For the text-containing cell, return its midpoint in [X, Y] coordinate format. 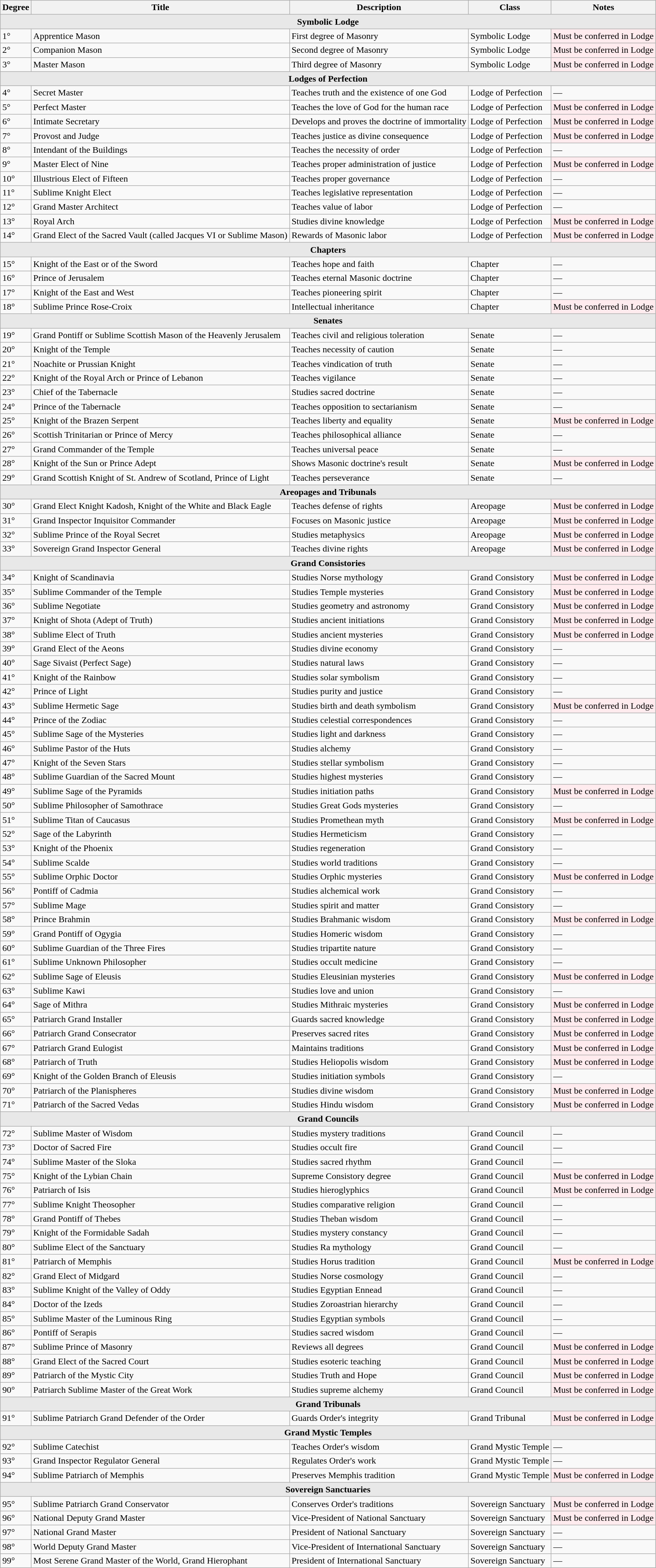
Teaches universal peace [379, 449]
Teaches value of labor [379, 207]
55° [16, 877]
Knight of the Temple [160, 349]
Maintains traditions [379, 1048]
Guards sacred knowledge [379, 1019]
Sublime Patriarch Grand Conservator [160, 1504]
Teaches defense of rights [379, 506]
Patriarch Grand Installer [160, 1019]
Studies occult medicine [379, 962]
Teaches necessity of caution [379, 349]
Secret Master [160, 93]
Studies sacred wisdom [379, 1333]
Studies sacred rhythm [379, 1162]
63° [16, 991]
Sublime Sage of the Mysteries [160, 734]
Royal Arch [160, 221]
27° [16, 449]
Grand Mystic Temples [328, 1432]
2° [16, 50]
Knight of the Golden Branch of Eleusis [160, 1076]
Grand Elect of the Aeons [160, 649]
Intendant of the Buildings [160, 150]
57° [16, 905]
Pontiff of Serapis [160, 1333]
7° [16, 136]
Sublime Knight of the Valley of Oddy [160, 1290]
Companion Mason [160, 50]
33° [16, 549]
Knight of the Rainbow [160, 677]
Patriarch of the Planispheres [160, 1091]
Vice-President of National Sanctuary [379, 1518]
17° [16, 292]
96° [16, 1518]
Teaches eternal Masonic doctrine [379, 278]
Studies Egyptian Ennead [379, 1290]
Studies divine economy [379, 649]
Grand Elect of the Sacred Vault (called Jacques VI or Sublime Mason) [160, 235]
Teaches proper governance [379, 179]
Shows Masonic doctrine's result [379, 464]
Knight of Scandinavia [160, 577]
16° [16, 278]
73° [16, 1148]
Knight of the Royal Arch or Prince of Lebanon [160, 378]
Teaches philosophical alliance [379, 435]
95° [16, 1504]
92° [16, 1447]
90° [16, 1390]
28° [16, 464]
85° [16, 1318]
68° [16, 1062]
Studies tripartite nature [379, 948]
Patriarch of the Sacred Vedas [160, 1105]
Sublime Sage of the Pyramids [160, 791]
Knight of the Seven Stars [160, 763]
20° [16, 349]
Prince of the Tabernacle [160, 406]
Knight of the Phoenix [160, 848]
94° [16, 1475]
34° [16, 577]
Studies Heliopolis wisdom [379, 1062]
Sage of Mithra [160, 1005]
52° [16, 834]
Patriarch of Memphis [160, 1261]
Illustrious Elect of Fifteen [160, 179]
Studies Temple mysteries [379, 592]
41° [16, 677]
Patriarch Grand Consecrator [160, 1033]
Sublime Prince Rose-Croix [160, 307]
Grand Commander of the Temple [160, 449]
Grand Pontiff of Thebes [160, 1219]
Teaches opposition to sectarianism [379, 406]
Knight of the Brazen Serpent [160, 421]
65° [16, 1019]
Class [510, 7]
Grand Pontiff or Sublime Scottish Mason of the Heavenly Jerusalem [160, 335]
81° [16, 1261]
5° [16, 107]
10° [16, 179]
Studies celestial correspondences [379, 720]
29° [16, 478]
Studies Norse mythology [379, 577]
Areopages and Tribunals [328, 492]
Knight of the Formidable Sadah [160, 1233]
President of National Sanctuary [379, 1532]
79° [16, 1233]
Senates [328, 321]
Title [160, 7]
Knight of Shota (Adept of Truth) [160, 620]
99° [16, 1561]
51° [16, 820]
National Deputy Grand Master [160, 1518]
18° [16, 307]
Intimate Secretary [160, 121]
Teaches hope and faith [379, 264]
42° [16, 692]
Studies divine wisdom [379, 1091]
Sublime Patriarch Grand Defender of the Order [160, 1418]
Studies Homeric wisdom [379, 934]
Teaches pioneering spirit [379, 292]
Sublime Commander of the Temple [160, 592]
Sublime Scalde [160, 862]
Studies spirit and matter [379, 905]
Studies ancient mysteries [379, 635]
54° [16, 862]
Studies Theban wisdom [379, 1219]
62° [16, 976]
Grand Elect Knight Kadosh, Knight of the White and Black Eagle [160, 506]
Sublime Unknown Philosopher [160, 962]
Studies Mithraic mysteries [379, 1005]
Grand Councils [328, 1119]
Reviews all degrees [379, 1347]
Teaches legislative representation [379, 193]
Studies Truth and Hope [379, 1376]
Sublime Pastor of the Huts [160, 748]
Rewards of Masonic labor [379, 235]
58° [16, 920]
80° [16, 1247]
88° [16, 1361]
Studies occult fire [379, 1148]
93° [16, 1461]
26° [16, 435]
Grand Tribunal [510, 1418]
Teaches liberty and equality [379, 421]
Studies ancient initiations [379, 620]
19° [16, 335]
Sublime Elect of the Sanctuary [160, 1247]
Studies Orphic mysteries [379, 877]
Master Elect of Nine [160, 164]
Sublime Negotiate [160, 606]
59° [16, 934]
Studies mystery constancy [379, 1233]
67° [16, 1048]
69° [16, 1076]
50° [16, 805]
Sublime Guardian of the Sacred Mount [160, 777]
70° [16, 1091]
87° [16, 1347]
Studies Norse cosmology [379, 1276]
Studies Promethean myth [379, 820]
Teaches divine rights [379, 549]
Notes [603, 7]
61° [16, 962]
24° [16, 406]
Sublime Orphic Doctor [160, 877]
President of International Sanctuary [379, 1561]
Studies initiation paths [379, 791]
Third degree of Masonry [379, 64]
Doctor of the Izeds [160, 1304]
Teaches perseverance [379, 478]
Grand Elect of Midgard [160, 1276]
Studies Ra mythology [379, 1247]
Sublime Master of the Sloka [160, 1162]
53° [16, 848]
Prince Brahmin [160, 920]
Sublime Master of Wisdom [160, 1133]
Studies Brahmanic wisdom [379, 920]
Studies world traditions [379, 862]
Studies Hermeticism [379, 834]
Description [379, 7]
Patriarch Grand Eulogist [160, 1048]
Second degree of Masonry [379, 50]
39° [16, 649]
23° [16, 392]
Sublime Elect of Truth [160, 635]
Regulates Order's work [379, 1461]
Studies hieroglyphics [379, 1190]
31° [16, 520]
71° [16, 1105]
Guards Order's integrity [379, 1418]
Sovereign Sanctuaries [328, 1489]
Sublime Titan of Caucasus [160, 820]
Studies initiation symbols [379, 1076]
Focuses on Masonic justice [379, 520]
30° [16, 506]
Sublime Catechist [160, 1447]
Most Serene Grand Master of the World, Grand Hierophant [160, 1561]
75° [16, 1176]
Grand Inspector Inquisitor Commander [160, 520]
Patriarch of the Mystic City [160, 1376]
Sublime Master of the Luminous Ring [160, 1318]
Sublime Philosopher of Samothrace [160, 805]
Studies sacred doctrine [379, 392]
Studies love and union [379, 991]
Sublime Mage [160, 905]
22° [16, 378]
Preserves Memphis tradition [379, 1475]
Studies solar symbolism [379, 677]
Studies alchemy [379, 748]
64° [16, 1005]
84° [16, 1304]
Grand Scottish Knight of St. Andrew of Scotland, Prince of Light [160, 478]
15° [16, 264]
98° [16, 1547]
Studies highest mysteries [379, 777]
Sage of the Labyrinth [160, 834]
Supreme Consistory degree [379, 1176]
Studies purity and justice [379, 692]
82° [16, 1276]
56° [16, 891]
21° [16, 364]
72° [16, 1133]
77° [16, 1204]
Knight of the Sun or Prince Adept [160, 464]
Perfect Master [160, 107]
Sovereign Grand Inspector General [160, 549]
First degree of Masonry [379, 36]
38° [16, 635]
Scottish Trinitarian or Prince of Mercy [160, 435]
Sublime Sage of Eleusis [160, 976]
Studies Hindu wisdom [379, 1105]
48° [16, 777]
86° [16, 1333]
Apprentice Mason [160, 36]
Teaches vindication of truth [379, 364]
3° [16, 64]
Grand Master Architect [160, 207]
Patriarch of Truth [160, 1062]
Sublime Prince of the Royal Secret [160, 535]
44° [16, 720]
Knight of the Lybian Chain [160, 1176]
Studies comparative religion [379, 1204]
Develops and proves the doctrine of immortality [379, 121]
Knight of the East or of the Sword [160, 264]
Studies esoteric teaching [379, 1361]
14° [16, 235]
9° [16, 164]
Studies birth and death symbolism [379, 706]
Studies mystery traditions [379, 1133]
Studies Zoroastrian hierarchy [379, 1304]
89° [16, 1376]
Studies regeneration [379, 848]
60° [16, 948]
49° [16, 791]
Grand Consistories [328, 563]
Studies geometry and astronomy [379, 606]
World Deputy Grand Master [160, 1547]
Doctor of Sacred Fire [160, 1148]
45° [16, 734]
Degree [16, 7]
Grand Elect of the Sacred Court [160, 1361]
37° [16, 620]
Sage Sivaist (Perfect Sage) [160, 663]
Studies divine knowledge [379, 221]
Teaches Order's wisdom [379, 1447]
1° [16, 36]
32° [16, 535]
Grand Inspector Regulator General [160, 1461]
Conserves Order's traditions [379, 1504]
Teaches proper administration of justice [379, 164]
Grand Pontiff of Ogygia [160, 934]
Patriarch of Isis [160, 1190]
13° [16, 221]
11° [16, 193]
Teaches the necessity of order [379, 150]
Studies Eleusinian mysteries [379, 976]
Sublime Knight Theosopher [160, 1204]
Studies alchemical work [379, 891]
36° [16, 606]
78° [16, 1219]
Teaches truth and the existence of one God [379, 93]
Vice-President of International Sanctuary [379, 1547]
97° [16, 1532]
Teaches the love of God for the human race [379, 107]
Chief of the Tabernacle [160, 392]
Prince of Jerusalem [160, 278]
74° [16, 1162]
Master Mason [160, 64]
Sublime Kawi [160, 991]
83° [16, 1290]
Teaches justice as divine consequence [379, 136]
Prince of the Zodiac [160, 720]
Knight of the East and West [160, 292]
Sublime Guardian of the Three Fires [160, 948]
Grand Tribunals [328, 1404]
Sublime Patriarch of Memphis [160, 1475]
12° [16, 207]
Pontiff of Cadmia [160, 891]
Studies metaphysics [379, 535]
Sublime Hermetic Sage [160, 706]
35° [16, 592]
46° [16, 748]
Teaches vigilance [379, 378]
6° [16, 121]
Intellectual inheritance [379, 307]
91° [16, 1418]
Studies stellar symbolism [379, 763]
43° [16, 706]
Studies light and darkness [379, 734]
Provost and Judge [160, 136]
Prince of Light [160, 692]
Sublime Prince of Masonry [160, 1347]
Teaches civil and religious toleration [379, 335]
76° [16, 1190]
Lodges of Perfection [328, 79]
4° [16, 93]
Studies Horus tradition [379, 1261]
47° [16, 763]
Chapters [328, 250]
Studies supreme alchemy [379, 1390]
National Grand Master [160, 1532]
66° [16, 1033]
40° [16, 663]
Patriarch Sublime Master of the Great Work [160, 1390]
Studies natural laws [379, 663]
Sublime Knight Elect [160, 193]
25° [16, 421]
Preserves sacred rites [379, 1033]
Noachite or Prussian Knight [160, 364]
Studies Great Gods mysteries [379, 805]
8° [16, 150]
Studies Egyptian symbols [379, 1318]
